For the text-containing cell, return its midpoint in (x, y) coordinate format. 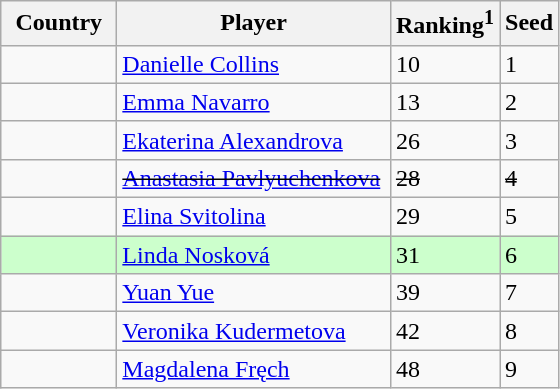
1 (530, 64)
Elina Svitolina (254, 217)
28 (444, 178)
8 (530, 331)
Country (59, 24)
7 (530, 293)
Linda Nosková (254, 255)
29 (444, 217)
2 (530, 102)
3 (530, 140)
Magdalena Fręch (254, 369)
Danielle Collins (254, 64)
Player (254, 24)
4 (530, 178)
Yuan Yue (254, 293)
Veronika Kudermetova (254, 331)
42 (444, 331)
31 (444, 255)
13 (444, 102)
9 (530, 369)
10 (444, 64)
48 (444, 369)
Ekaterina Alexandrova (254, 140)
6 (530, 255)
5 (530, 217)
Emma Navarro (254, 102)
26 (444, 140)
Seed (530, 24)
Ranking1 (444, 24)
39 (444, 293)
Anastasia Pavlyuchenkova (254, 178)
